Extract the [X, Y] coordinate from the center of the cell holding the provided text.  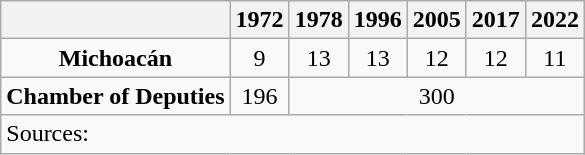
9 [260, 58]
Chamber of Deputies [116, 96]
1972 [260, 20]
1978 [318, 20]
1996 [378, 20]
2005 [436, 20]
2017 [496, 20]
2022 [554, 20]
Sources: [293, 134]
Michoacán [116, 58]
196 [260, 96]
300 [436, 96]
11 [554, 58]
